Determine the (X, Y) coordinate at the center of the cell enclosing the given text.  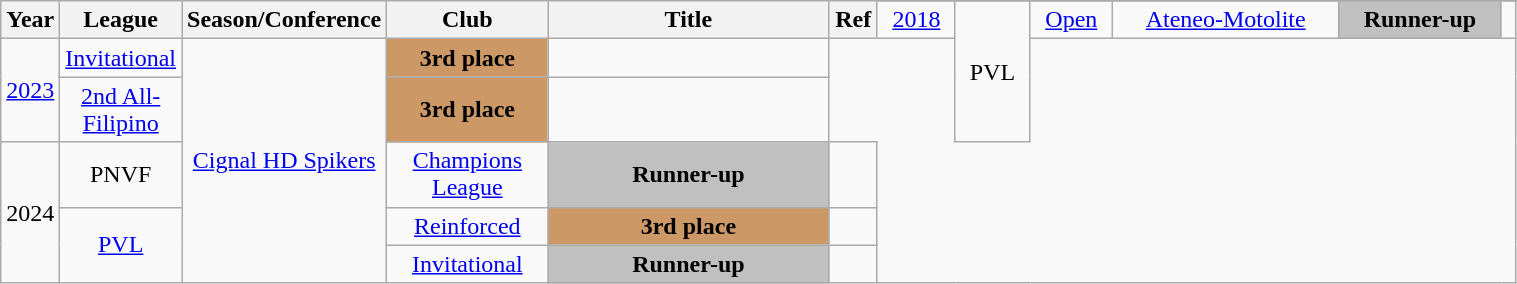
Club (468, 20)
Ateneo-Motolite (1226, 20)
2023 (30, 90)
PNVF (121, 174)
2nd All-Filipino (121, 110)
Title (688, 20)
Ref (854, 20)
League (121, 20)
Open (1072, 20)
Year (30, 20)
2018 (916, 20)
Champions League (468, 174)
2024 (30, 212)
Season/Conference (284, 20)
Reinforced (468, 226)
Cignal HD Spikers (284, 161)
